Extract the (X, Y) coordinate from the center of the cell holding the provided text.  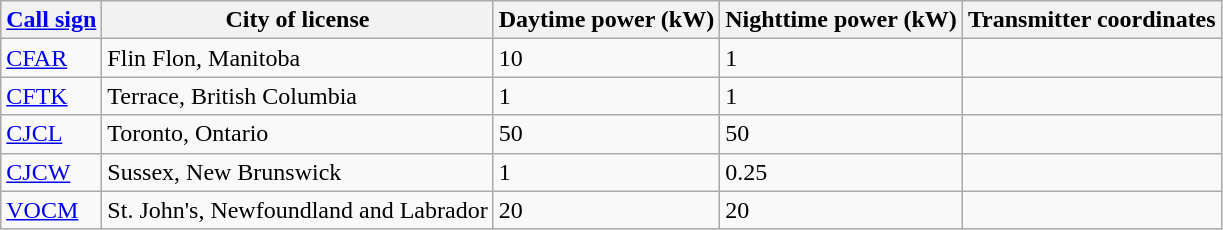
CJCL (52, 134)
CFTK (52, 96)
Toronto, Ontario (298, 134)
St. John's, Newfoundland and Labrador (298, 210)
Terrace, British Columbia (298, 96)
Nighttime power (kW) (842, 20)
Flin Flon, Manitoba (298, 58)
Call sign (52, 20)
10 (606, 58)
CFAR (52, 58)
0.25 (842, 172)
VOCM (52, 210)
CJCW (52, 172)
Sussex, New Brunswick (298, 172)
Transmitter coordinates (1092, 20)
City of license (298, 20)
Daytime power (kW) (606, 20)
